Determine the [X, Y] coordinate at the center of the cell enclosing the given text.  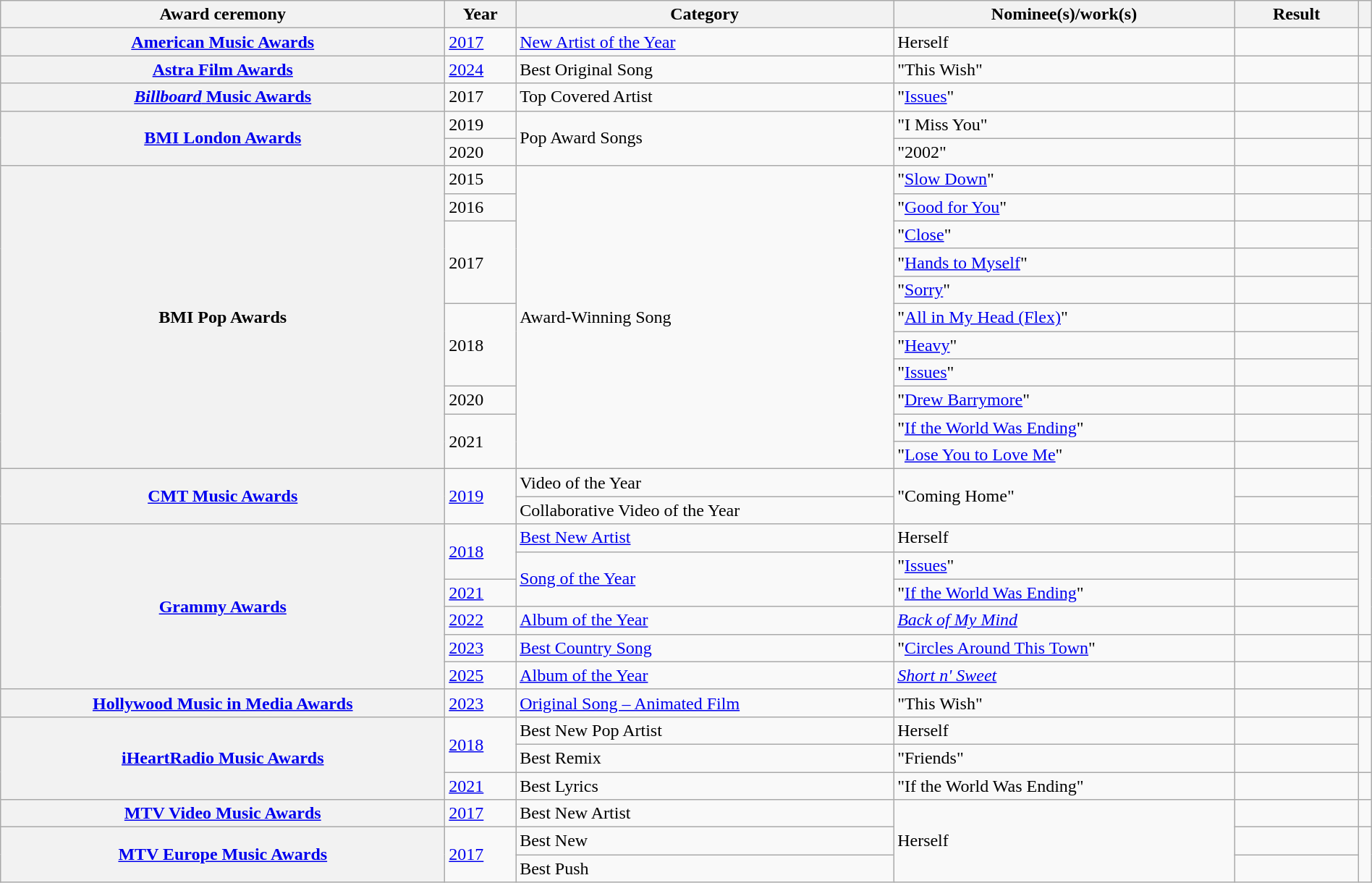
"2002" [1064, 152]
CMT Music Awards [223, 497]
Video of the Year [705, 483]
"Sorry" [1064, 290]
Back of My Mind [1064, 620]
"Hands to Myself" [1064, 262]
2025 [480, 675]
"Slow Down" [1064, 179]
Award-Winning Song [705, 317]
Best Lyrics [705, 785]
BMI Pop Awards [223, 317]
Nominee(s)/work(s) [1064, 14]
Best Original Song [705, 69]
Best Remix [705, 758]
"Coming Home" [1064, 497]
Original Song – Animated Film [705, 703]
Category [705, 14]
BMI London Awards [223, 138]
Pop Award Songs [705, 138]
Hollywood Music in Media Awards [223, 703]
Top Covered Artist [705, 97]
"I Miss You" [1064, 124]
"Lose You to Love Me" [1064, 455]
iHeartRadio Music Awards [223, 758]
"Heavy" [1064, 345]
Best Push [705, 869]
2024 [480, 69]
Billboard Music Awards [223, 97]
2022 [480, 620]
MTV Video Music Awards [223, 814]
Result [1296, 14]
"All in My Head (Flex)" [1064, 317]
2016 [480, 207]
Best Country Song [705, 648]
New Artist of the Year [705, 42]
Short n' Sweet [1064, 675]
Best New [705, 841]
MTV Europe Music Awards [223, 855]
"Drew Barrymore" [1064, 400]
"Friends" [1064, 758]
"Good for You" [1064, 207]
Year [480, 14]
Song of the Year [705, 579]
Collaborative Video of the Year [705, 510]
American Music Awards [223, 42]
"Close" [1064, 235]
Grammy Awards [223, 607]
2015 [480, 179]
"Circles Around This Town" [1064, 648]
Astra Film Awards [223, 69]
Best New Pop Artist [705, 730]
Award ceremony [223, 14]
